Identify which cell holds the provided text, then report its (x, y) central coordinate. 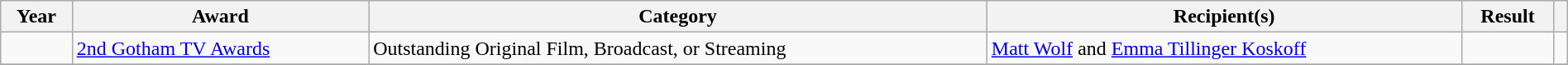
Result (1508, 17)
Outstanding Original Film, Broadcast, or Streaming (678, 48)
Category (678, 17)
Recipient(s) (1224, 17)
Matt Wolf and Emma Tillinger Koskoff (1224, 48)
2nd Gotham TV Awards (220, 48)
Award (220, 17)
Year (36, 17)
